Pinpoint the cell where the given text exists, returning its [X, Y] midpoint coordinate. 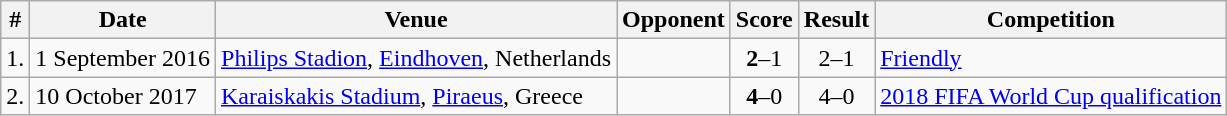
Competition [1051, 20]
2. [16, 96]
Score [764, 20]
Karaiskakis Stadium, Piraeus, Greece [416, 96]
10 October 2017 [123, 96]
Venue [416, 20]
Friendly [1051, 58]
Result [836, 20]
Opponent [674, 20]
Philips Stadion, Eindhoven, Netherlands [416, 58]
2018 FIFA World Cup qualification [1051, 96]
1 September 2016 [123, 58]
1. [16, 58]
Date [123, 20]
# [16, 20]
